From the cell containing the given text, extract its center point as [X, Y] coordinate. 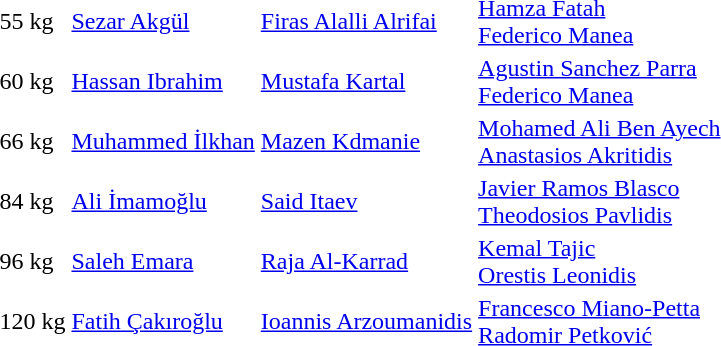
Ali İmamoğlu [163, 202]
Mazen Kdmanie [366, 142]
Said Itaev [366, 202]
Hassan Ibrahim [163, 82]
Saleh Emara [163, 262]
Raja Al-Karrad [366, 262]
Mustafa Kartal [366, 82]
Muhammed İlkhan [163, 142]
